Return [X, Y] of the center of cell containing provided text 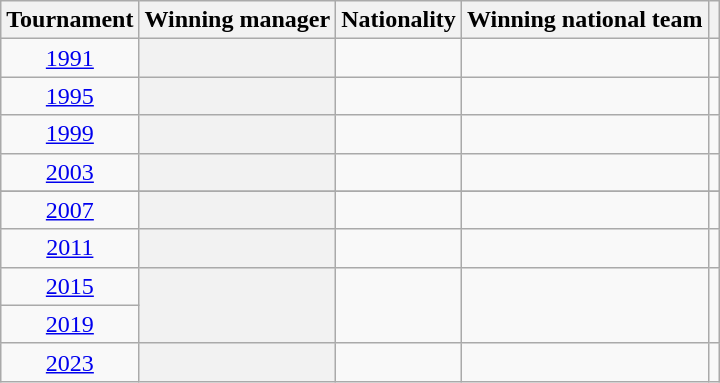
2007 [70, 210]
2015 [70, 286]
Winning national team [584, 20]
Nationality [399, 20]
2003 [70, 172]
2011 [70, 248]
Tournament [70, 20]
1999 [70, 134]
2023 [70, 362]
1991 [70, 58]
2019 [70, 324]
Winning manager [238, 20]
1995 [70, 96]
